Extract the (x, y) coordinate from the center of the cell holding the provided text.  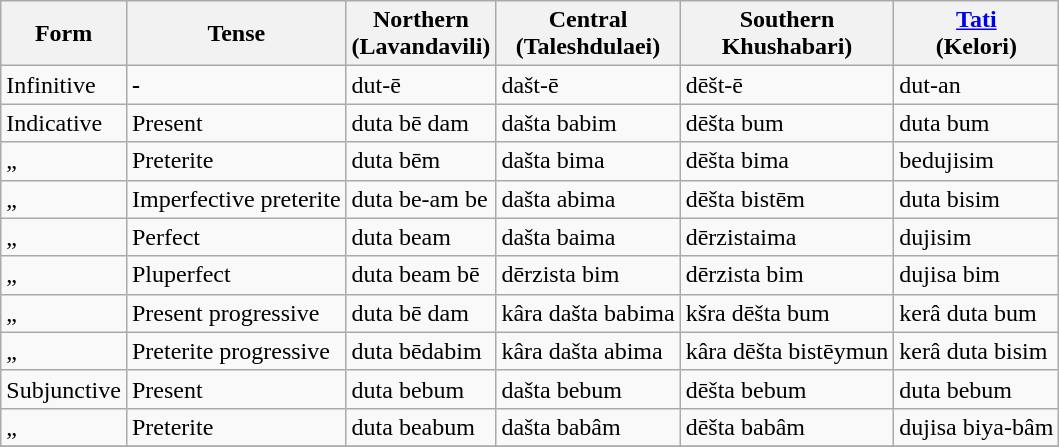
dēšta bum (787, 123)
Form (64, 34)
dašta bebum (588, 389)
dašta babim (588, 123)
duta beabum (421, 427)
dašta baima (588, 237)
SouthernKhushabari) (787, 34)
duta bēm (421, 161)
Present progressive (236, 313)
kâra dēšta bistēymun (787, 351)
Northern(Lavandavili) (421, 34)
Imperfective preterite (236, 199)
dēšt-ē (787, 85)
duta bisim (976, 199)
Infinitive (64, 85)
dut-an (976, 85)
dēšta babâm (787, 427)
Tati(Kelori) (976, 34)
dašta bima (588, 161)
duta be-am be (421, 199)
dērzistaima (787, 237)
dut-ē (421, 85)
duta beam (421, 237)
Perfect (236, 237)
Pluperfect (236, 275)
dēšta bistēm (787, 199)
kerâ duta bisim (976, 351)
kerâ duta bum (976, 313)
bedujisim (976, 161)
dēšta bima (787, 161)
- (236, 85)
dēšta bebum (787, 389)
duta bum (976, 123)
duta bēdabim (421, 351)
dujisa bim (976, 275)
Tense (236, 34)
dašta babâm (588, 427)
dašta abima (588, 199)
kšra dēšta bum (787, 313)
kâra dašta babima (588, 313)
kâra dašta abima (588, 351)
dašt-ē (588, 85)
dujisim (976, 237)
Subjunctive (64, 389)
Indicative (64, 123)
Preterite progressive (236, 351)
Central(Taleshdulaei) (588, 34)
duta beam bē (421, 275)
dujisa biya-bâm (976, 427)
